From the cell containing the given text, extract its center point as (x, y) coordinate. 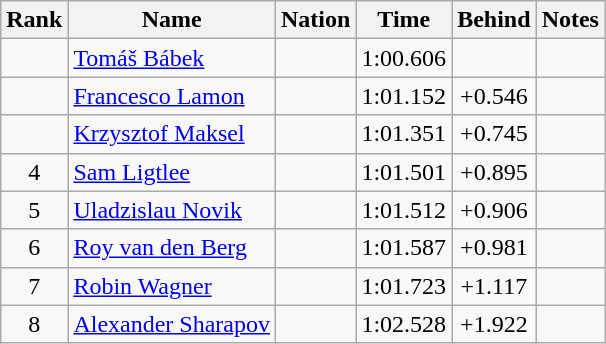
1:01.152 (404, 96)
+0.906 (494, 210)
Robin Wagner (172, 286)
1:01.587 (404, 248)
Tomáš Bábek (172, 58)
+1.922 (494, 324)
Roy van den Berg (172, 248)
+0.895 (494, 172)
5 (34, 210)
4 (34, 172)
Name (172, 20)
Behind (494, 20)
Nation (316, 20)
1:02.528 (404, 324)
7 (34, 286)
Sam Ligtlee (172, 172)
1:01.512 (404, 210)
1:01.723 (404, 286)
Krzysztof Maksel (172, 134)
Alexander Sharapov (172, 324)
+0.546 (494, 96)
1:01.351 (404, 134)
1:00.606 (404, 58)
+1.117 (494, 286)
+0.745 (494, 134)
6 (34, 248)
1:01.501 (404, 172)
Notes (570, 20)
Uladzislau Novik (172, 210)
Rank (34, 20)
Time (404, 20)
Francesco Lamon (172, 96)
8 (34, 324)
+0.981 (494, 248)
